Find where the given text appears and provide that cell's center as [x, y] coordinate. 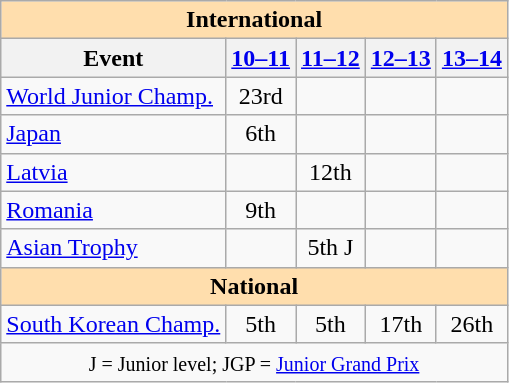
Asian Trophy [114, 248]
12th [331, 172]
Latvia [114, 172]
Romania [114, 210]
Event [114, 58]
10–11 [261, 58]
6th [261, 134]
9th [261, 210]
12–13 [400, 58]
National [254, 286]
17th [400, 324]
South Korean Champ. [114, 324]
International [254, 20]
26th [472, 324]
Japan [114, 134]
J = Junior level; JGP = Junior Grand Prix [254, 362]
World Junior Champ. [114, 96]
13–14 [472, 58]
11–12 [331, 58]
5th J [331, 248]
23rd [261, 96]
